Search for the cell housing the specified text and yield its (x, y) center coordinate. 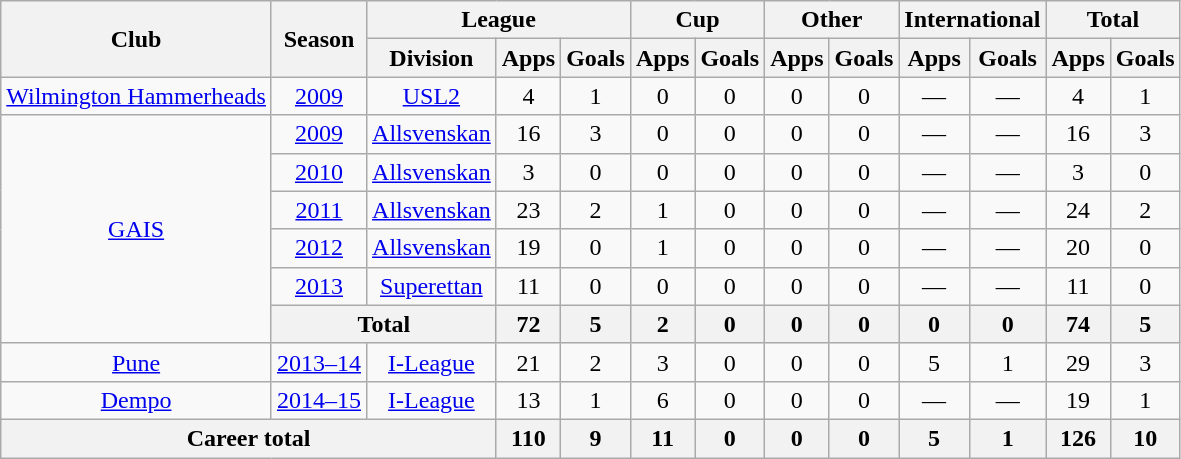
Pune (136, 362)
10 (1145, 438)
2010 (318, 172)
Dempo (136, 400)
110 (528, 438)
24 (1078, 210)
Division (432, 58)
13 (528, 400)
21 (528, 362)
6 (662, 400)
20 (1078, 248)
29 (1078, 362)
Cup (697, 20)
74 (1078, 324)
Club (136, 39)
23 (528, 210)
International (972, 20)
Season (318, 39)
USL2 (432, 96)
2013 (318, 286)
2012 (318, 248)
Career total (248, 438)
72 (528, 324)
2013–14 (318, 362)
126 (1078, 438)
9 (596, 438)
2014–15 (318, 400)
2011 (318, 210)
GAIS (136, 229)
Other (832, 20)
League (499, 20)
Superettan (432, 286)
Wilmington Hammerheads (136, 96)
